Search for the cell housing the specified text and yield its [X, Y] center coordinate. 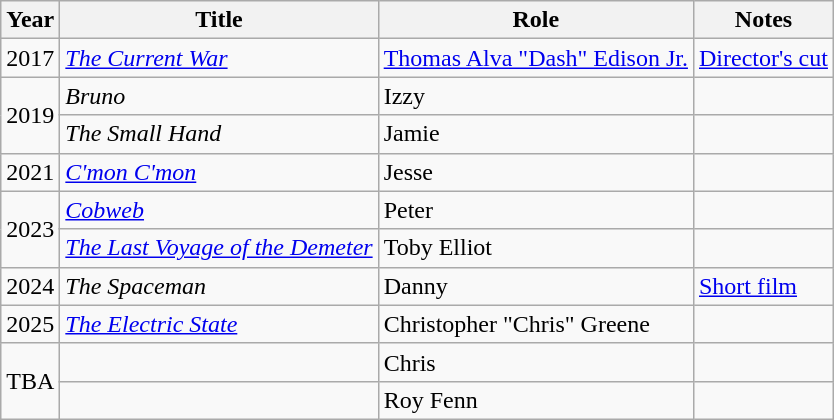
The Electric State [219, 324]
Year [30, 20]
2025 [30, 324]
2023 [30, 229]
Peter [536, 210]
Notes [763, 20]
The Spaceman [219, 286]
Jesse [536, 172]
Director's cut [763, 58]
Thomas Alva "Dash" Edison Jr. [536, 58]
Chris [536, 362]
Roy Fenn [536, 400]
Cobweb [219, 210]
2017 [30, 58]
2019 [30, 115]
Toby Elliot [536, 248]
The Current War [219, 58]
C'mon C'mon [219, 172]
Danny [536, 286]
Christopher "Chris" Greene [536, 324]
Role [536, 20]
2024 [30, 286]
TBA [30, 381]
The Last Voyage of the Demeter [219, 248]
Jamie [536, 134]
Title [219, 20]
Bruno [219, 96]
Izzy [536, 96]
The Small Hand [219, 134]
2021 [30, 172]
Short film [763, 286]
